Identify which cell holds the provided text, then report its [X, Y] central coordinate. 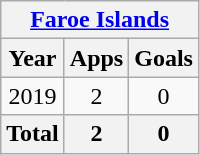
Year [33, 58]
Faroe Islands [100, 20]
Total [33, 134]
2019 [33, 96]
Apps [96, 58]
Goals [164, 58]
